Find where the given text appears and provide that cell's center as (X, Y) coordinate. 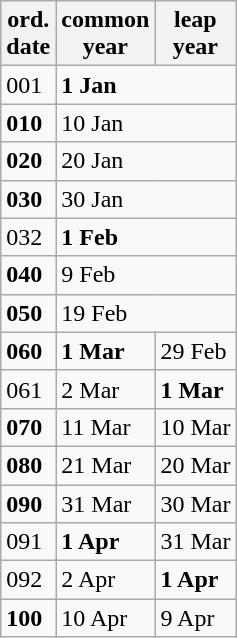
20 Mar (196, 465)
100 (28, 618)
10 Jan (146, 123)
001 (28, 85)
9 Feb (146, 275)
060 (28, 351)
29 Feb (196, 351)
19 Feb (146, 313)
ord. date (28, 34)
030 (28, 199)
9 Apr (196, 618)
11 Mar (106, 427)
050 (28, 313)
010 (28, 123)
10 Mar (196, 427)
1 Feb (146, 237)
091 (28, 542)
080 (28, 465)
040 (28, 275)
2 Apr (106, 580)
2 Mar (106, 389)
30 Mar (196, 503)
090 (28, 503)
070 (28, 427)
10 Apr (106, 618)
020 (28, 161)
30 Jan (146, 199)
092 (28, 580)
061 (28, 389)
1 Jan (146, 85)
common year (106, 34)
21 Mar (106, 465)
032 (28, 237)
20 Jan (146, 161)
leap year (196, 34)
